Capture the cell that displays the provided text and extract its [x, y] central coordinate. 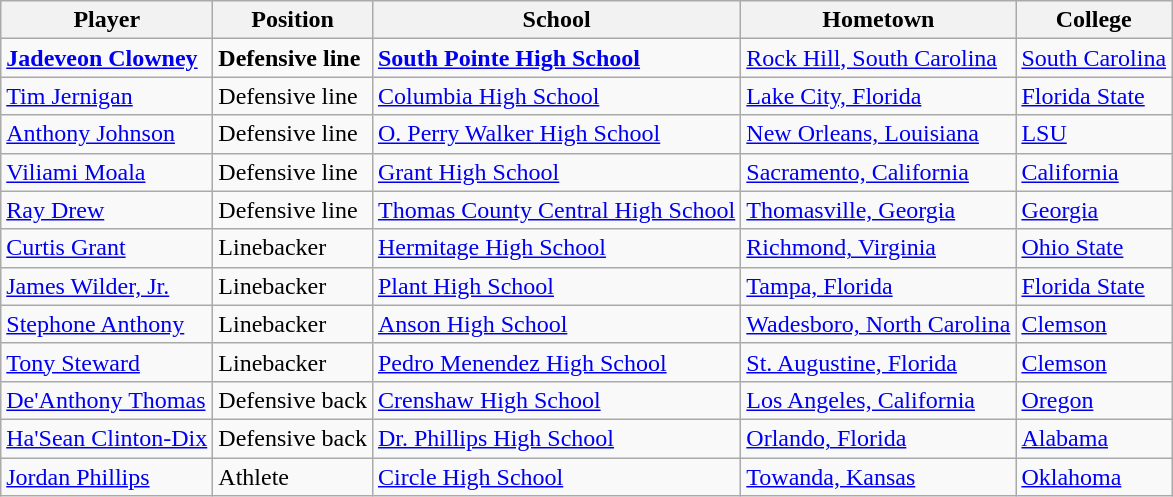
Pedro Menendez High School [556, 362]
Circle High School [556, 477]
Crenshaw High School [556, 400]
Hometown [878, 20]
Hermitage High School [556, 248]
LSU [1094, 134]
Ray Drew [107, 210]
Tim Jernigan [107, 96]
Anson High School [556, 324]
Anthony Johnson [107, 134]
Towanda, Kansas [878, 477]
O. Perry Walker High School [556, 134]
Position [293, 20]
Athlete [293, 477]
Richmond, Virginia [878, 248]
Thomasville, Georgia [878, 210]
California [1094, 172]
Rock Hill, South Carolina [878, 58]
Wadesboro, North Carolina [878, 324]
Tampa, Florida [878, 286]
De'Anthony Thomas [107, 400]
Sacramento, California [878, 172]
James Wilder, Jr. [107, 286]
Ohio State [1094, 248]
Thomas County Central High School [556, 210]
College [1094, 20]
Lake City, Florida [878, 96]
South Carolina [1094, 58]
South Pointe High School [556, 58]
Oregon [1094, 400]
Jadeveon Clowney [107, 58]
New Orleans, Louisiana [878, 134]
Los Angeles, California [878, 400]
St. Augustine, Florida [878, 362]
Ha'Sean Clinton-Dix [107, 438]
Jordan Phillips [107, 477]
Player [107, 20]
Dr. Phillips High School [556, 438]
Columbia High School [556, 96]
Alabama [1094, 438]
Oklahoma [1094, 477]
Grant High School [556, 172]
Curtis Grant [107, 248]
Stephone Anthony [107, 324]
Orlando, Florida [878, 438]
Viliami Moala [107, 172]
School [556, 20]
Tony Steward [107, 362]
Georgia [1094, 210]
Plant High School [556, 286]
